Return the (x, y) coordinate for the center point of the cell that contains the specified text.  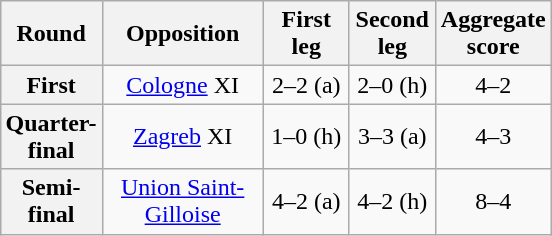
Union Saint-Gilloise (182, 202)
1–0 (h) (306, 136)
Aggregate score (493, 34)
First (51, 85)
Zagreb XI (182, 136)
First leg (306, 34)
Semi-final (51, 202)
4–2 (h) (392, 202)
Second leg (392, 34)
8–4 (493, 202)
Quarter-final (51, 136)
Cologne XI (182, 85)
2–0 (h) (392, 85)
4–2 (493, 85)
Opposition (182, 34)
4–3 (493, 136)
4–2 (a) (306, 202)
3–3 (a) (392, 136)
2–2 (a) (306, 85)
Round (51, 34)
